For the text-containing cell, return its midpoint in [X, Y] coordinate format. 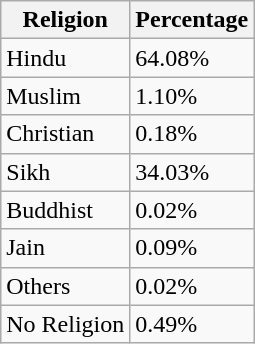
Religion [66, 20]
64.08% [192, 58]
0.09% [192, 248]
Sikh [66, 172]
0.49% [192, 324]
1.10% [192, 96]
Percentage [192, 20]
Jain [66, 248]
Muslim [66, 96]
Others [66, 286]
Hindu [66, 58]
0.18% [192, 134]
No Religion [66, 324]
Buddhist [66, 210]
34.03% [192, 172]
Christian [66, 134]
